Scan for the cell matching the given text and deliver its [X, Y] coordinate at center. 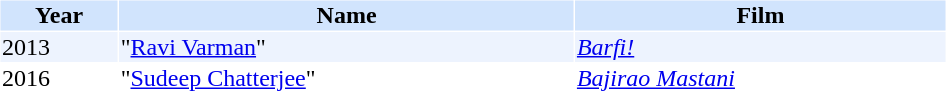
Barfi! [760, 47]
2013 [58, 47]
Name [346, 15]
"Ravi Varman" [346, 47]
Film [760, 15]
Year [58, 15]
